Capture the cell that displays the provided text and extract its (X, Y) central coordinate. 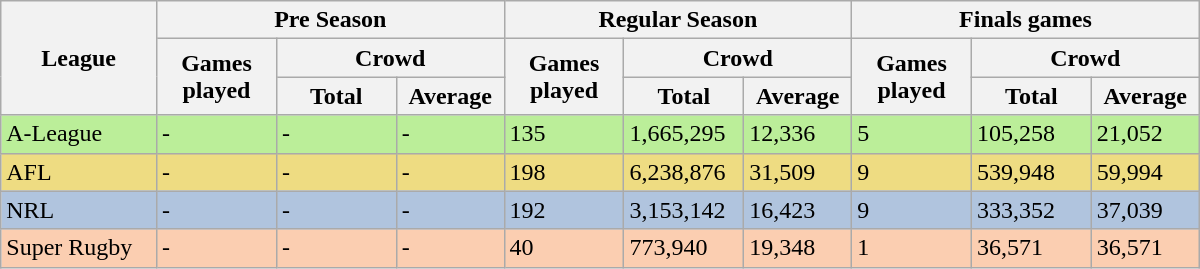
AFL (79, 172)
League (79, 58)
773,940 (684, 248)
6,238,876 (684, 172)
539,948 (1031, 172)
198 (564, 172)
40 (564, 248)
NRL (79, 210)
21,052 (1145, 134)
19,348 (798, 248)
59,994 (1145, 172)
1 (912, 248)
37,039 (1145, 210)
5 (912, 134)
16,423 (798, 210)
Finals games (1026, 20)
105,258 (1031, 134)
Pre Season (331, 20)
Regular Season (678, 20)
1,665,295 (684, 134)
12,336 (798, 134)
333,352 (1031, 210)
192 (564, 210)
31,509 (798, 172)
3,153,142 (684, 210)
135 (564, 134)
A-League (79, 134)
Super Rugby (79, 248)
